Determine the [x, y] coordinate at the center of the cell enclosing the given text.  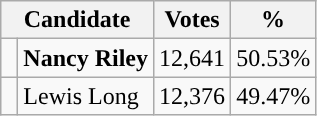
12,641 [192, 58]
49.47% [274, 96]
% [274, 20]
Nancy Riley [86, 58]
12,376 [192, 96]
Votes [192, 20]
Lewis Long [86, 96]
Candidate [78, 20]
50.53% [274, 58]
